Search for the cell housing the specified text and yield its (X, Y) center coordinate. 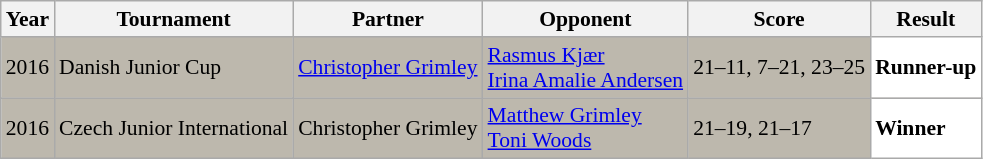
Matthew Grimley Toni Woods (586, 128)
Runner-up (926, 68)
Rasmus Kjær Irina Amalie Andersen (586, 68)
Score (779, 19)
21–11, 7–21, 23–25 (779, 68)
Partner (388, 19)
Czech Junior International (174, 128)
Result (926, 19)
Danish Junior Cup (174, 68)
Year (28, 19)
21–19, 21–17 (779, 128)
Opponent (586, 19)
Tournament (174, 19)
Winner (926, 128)
